Pinpoint the cell where the given text exists, returning its [X, Y] midpoint coordinate. 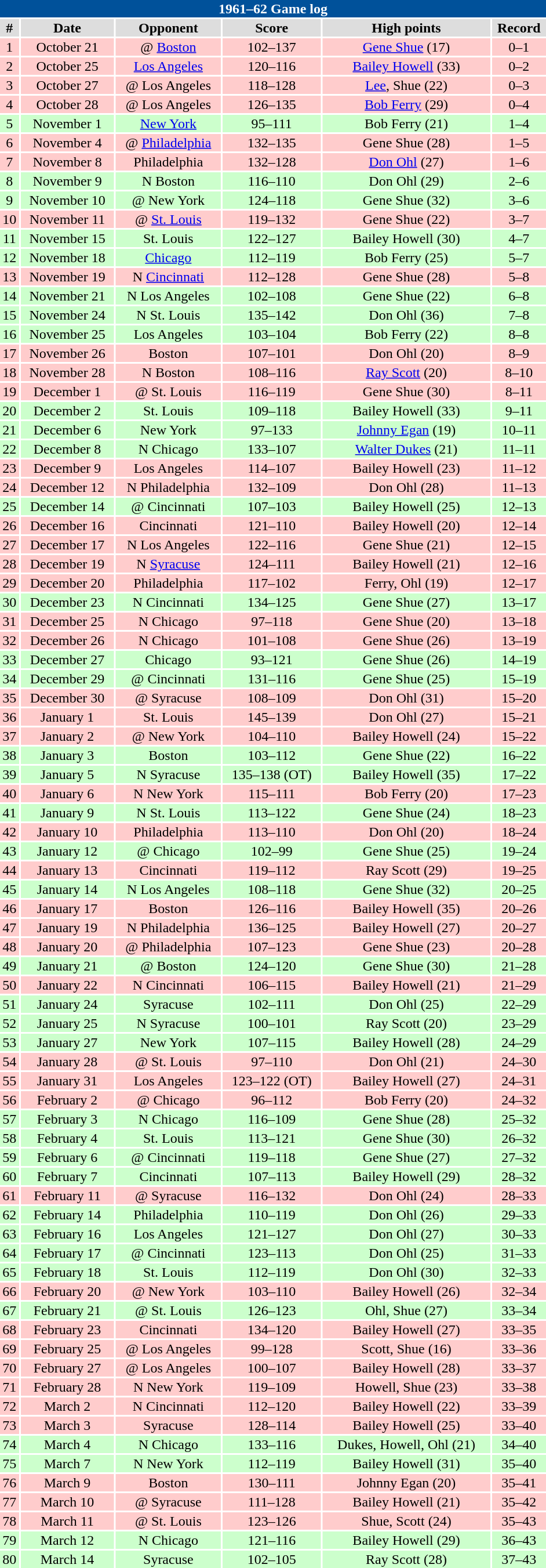
23–29 [519, 1023]
19–25 [519, 870]
5–8 [519, 277]
7 [9, 162]
135–142 [271, 315]
January 3 [67, 755]
October 25 [67, 66]
November 25 [67, 334]
24 [9, 487]
November 28 [67, 372]
123–126 [271, 1521]
January 13 [67, 870]
December 29 [67, 679]
15–22 [519, 736]
32–34 [519, 1291]
Don Ohl (31) [406, 698]
68 [9, 1330]
February 18 [67, 1272]
29 [9, 583]
22–29 [519, 1004]
24–32 [519, 1100]
Bailey Howell (20) [406, 526]
24–31 [519, 1081]
102–137 [271, 47]
Bob Ferry (22) [406, 334]
54 [9, 1062]
November 15 [67, 238]
17–22 [519, 774]
109–118 [271, 411]
23 [9, 468]
65 [9, 1272]
13–18 [519, 621]
126–135 [271, 104]
Record [519, 28]
January 24 [67, 1004]
24–29 [519, 1042]
Date [67, 28]
12–13 [519, 506]
18–23 [519, 813]
102–99 [271, 851]
January 28 [67, 1062]
15–21 [519, 717]
Bob Ferry (21) [406, 124]
Bob Ferry (25) [406, 258]
8 [9, 181]
61 [9, 1196]
20–28 [519, 947]
# [9, 28]
103–104 [271, 334]
126–123 [271, 1310]
Don Ohl (36) [406, 315]
Scott, Shue (16) [406, 1349]
110–119 [271, 1215]
12 [9, 258]
96–112 [271, 1100]
December 8 [67, 449]
59 [9, 1157]
February 4 [67, 1138]
December 25 [67, 621]
9–11 [519, 411]
49 [9, 966]
30–33 [519, 1234]
20–25 [519, 889]
136–125 [271, 928]
Johnny Egan (20) [406, 1483]
November 21 [67, 296]
November 11 [67, 219]
February 23 [67, 1330]
48 [9, 947]
97–110 [271, 1062]
35–41 [519, 1483]
March 4 [67, 1444]
3 [9, 85]
133–116 [271, 1444]
28–32 [519, 1176]
December 26 [67, 640]
February 25 [67, 1349]
15 [9, 315]
108–109 [271, 698]
63 [9, 1234]
119–118 [271, 1157]
106–115 [271, 985]
3–7 [519, 219]
130–111 [271, 1483]
March 2 [67, 1406]
Ray Scott (29) [406, 870]
January 5 [67, 774]
19–24 [519, 851]
1–4 [519, 124]
128–114 [271, 1425]
121–116 [271, 1540]
102–108 [271, 296]
January 14 [67, 889]
0–2 [519, 66]
119–132 [271, 219]
12–17 [519, 583]
34–40 [519, 1444]
13–17 [519, 602]
December 9 [67, 468]
27 [9, 545]
6 [9, 143]
124–118 [271, 200]
79 [9, 1540]
8–10 [519, 372]
January 1 [67, 717]
113–121 [271, 1138]
103–110 [271, 1291]
Bailey Howell (24) [406, 736]
Don Ohl (26) [406, 1215]
120–116 [271, 66]
November 24 [67, 315]
October 28 [67, 104]
Ohl, Shue (27) [406, 1310]
January 17 [67, 908]
January 9 [67, 813]
77 [9, 1502]
January 2 [67, 736]
December 14 [67, 506]
107–113 [271, 1176]
Bailey Howell (30) [406, 238]
55 [9, 1081]
March 12 [67, 1540]
72 [9, 1406]
60 [9, 1176]
67 [9, 1310]
Lee, Shue (22) [406, 85]
74 [9, 1444]
30 [9, 602]
119–112 [271, 870]
99–128 [271, 1349]
Opponent [168, 28]
119–109 [271, 1387]
18–24 [519, 832]
133–107 [271, 449]
134–125 [271, 602]
101–108 [271, 640]
November 8 [67, 162]
22 [9, 449]
January 10 [67, 832]
8–9 [519, 353]
50 [9, 985]
35–42 [519, 1502]
November 26 [67, 353]
December 23 [67, 602]
36 [9, 717]
33 [9, 660]
64 [9, 1253]
107–123 [271, 947]
47 [9, 928]
November 1 [67, 124]
4–7 [519, 238]
37 [9, 736]
124–111 [271, 564]
121–110 [271, 526]
5–7 [519, 258]
107–103 [271, 506]
14 [9, 296]
December 12 [67, 487]
62 [9, 1215]
March 3 [67, 1425]
November 4 [67, 143]
113–110 [271, 832]
Ray Scott (28) [406, 1559]
March 11 [67, 1521]
Bailey Howell (26) [406, 1291]
53 [9, 1042]
131–116 [271, 679]
35 [9, 698]
4 [9, 104]
15–20 [519, 698]
Walter Dukes (21) [406, 449]
16–22 [519, 755]
126–116 [271, 908]
January 31 [67, 1081]
73 [9, 1425]
0–3 [519, 85]
93–121 [271, 660]
76 [9, 1483]
December 30 [67, 698]
0–4 [519, 104]
42 [9, 832]
111–128 [271, 1502]
February 14 [67, 1215]
32–33 [519, 1272]
12–16 [519, 564]
75 [9, 1464]
Bailey Howell (31) [406, 1464]
27–32 [519, 1157]
January 6 [67, 794]
34 [9, 679]
123–122 (OT) [271, 1081]
February 17 [67, 1253]
Ferry, Ohl (19) [406, 583]
February 3 [67, 1119]
Dukes, Howell, Ohl (21) [406, 1444]
102–111 [271, 1004]
18 [9, 372]
Don Ohl (28) [406, 487]
Don Ohl (21) [406, 1062]
February 7 [67, 1176]
December 1 [67, 392]
134–120 [271, 1330]
17 [9, 353]
10 [9, 219]
100–107 [271, 1368]
97–133 [271, 430]
116–110 [271, 181]
57 [9, 1119]
107–115 [271, 1042]
37–43 [519, 1559]
February 20 [67, 1291]
38 [9, 755]
28 [9, 564]
February 21 [67, 1310]
46 [9, 908]
December 2 [67, 411]
33–40 [519, 1425]
13 [9, 277]
70 [9, 1368]
Don Ohl (29) [406, 181]
132–128 [271, 162]
Score [271, 28]
19 [9, 392]
20–27 [519, 928]
January 27 [67, 1042]
31–33 [519, 1253]
Johnny Egan (19) [406, 430]
December 27 [67, 660]
January 22 [67, 985]
108–116 [271, 372]
36–43 [519, 1540]
113–122 [271, 813]
Don Ohl (24) [406, 1196]
117–102 [271, 583]
35–40 [519, 1464]
31 [9, 621]
122–127 [271, 238]
December 19 [67, 564]
121–127 [271, 1234]
11–12 [519, 468]
20 [9, 411]
Gene Shue (23) [406, 947]
21–28 [519, 966]
3–6 [519, 200]
February 2 [67, 1100]
122–116 [271, 545]
March 9 [67, 1483]
1–6 [519, 162]
80 [9, 1559]
33–38 [519, 1387]
66 [9, 1291]
107–101 [271, 353]
118–128 [271, 85]
21 [9, 430]
October 27 [67, 85]
26 [9, 526]
44 [9, 870]
January 21 [67, 966]
December 20 [67, 583]
February 27 [67, 1368]
6–8 [519, 296]
March 10 [67, 1502]
1 [9, 47]
February 6 [67, 1157]
January 25 [67, 1023]
Gene Shue (20) [406, 621]
16 [9, 334]
Gene Shue (21) [406, 545]
November 10 [67, 200]
45 [9, 889]
39 [9, 774]
114–107 [271, 468]
High points [406, 28]
33–39 [519, 1406]
Howell, Shue (23) [406, 1387]
41 [9, 813]
52 [9, 1023]
10–11 [519, 430]
November 9 [67, 181]
March 7 [67, 1464]
69 [9, 1349]
25 [9, 506]
33–37 [519, 1368]
97–118 [271, 621]
124–120 [271, 966]
11–11 [519, 449]
Gene Shue (17) [406, 47]
135–138 (OT) [271, 774]
February 16 [67, 1234]
112–128 [271, 277]
58 [9, 1138]
Gene Shue (24) [406, 813]
February 11 [67, 1196]
116–132 [271, 1196]
Don Ohl (30) [406, 1272]
116–109 [271, 1119]
26–32 [519, 1138]
104–110 [271, 736]
15–19 [519, 679]
116–119 [271, 392]
29–33 [519, 1215]
33–36 [519, 1349]
78 [9, 1521]
103–112 [271, 755]
21–29 [519, 985]
1961–62 Game log [273, 9]
56 [9, 1100]
11 [9, 238]
8–8 [519, 334]
17–23 [519, 794]
11–13 [519, 487]
January 20 [67, 947]
132–135 [271, 143]
Shue, Scott (24) [406, 1521]
24–30 [519, 1062]
Bailey Howell (23) [406, 468]
12–15 [519, 545]
January 12 [67, 851]
115–111 [271, 794]
71 [9, 1387]
25–32 [519, 1119]
November 18 [67, 258]
145–139 [271, 717]
12–14 [519, 526]
33–35 [519, 1330]
32 [9, 640]
35–43 [519, 1521]
13–19 [519, 640]
28–33 [519, 1196]
November 19 [67, 277]
January 19 [67, 928]
95–111 [271, 124]
Bailey Howell (22) [406, 1406]
8–11 [519, 392]
March 14 [67, 1559]
February 28 [67, 1387]
132–109 [271, 487]
2–6 [519, 181]
Bob Ferry (29) [406, 104]
7–8 [519, 315]
2 [9, 66]
51 [9, 1004]
100–101 [271, 1023]
43 [9, 851]
December 17 [67, 545]
5 [9, 124]
14–19 [519, 660]
33–34 [519, 1310]
102–105 [271, 1559]
December 16 [67, 526]
40 [9, 794]
1–5 [519, 143]
December 6 [67, 430]
0–1 [519, 47]
October 21 [67, 47]
112–120 [271, 1406]
20–26 [519, 908]
9 [9, 200]
108–118 [271, 889]
123–113 [271, 1253]
